Return the [X, Y] coordinate for the center point of the cell that contains the specified text.  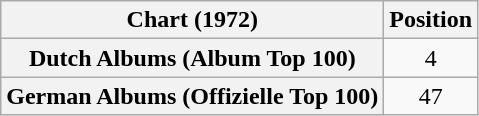
4 [431, 58]
47 [431, 96]
Chart (1972) [192, 20]
Dutch Albums (Album Top 100) [192, 58]
Position [431, 20]
German Albums (Offizielle Top 100) [192, 96]
